Determine the (X, Y) coordinate at the center of the cell enclosing the given text.  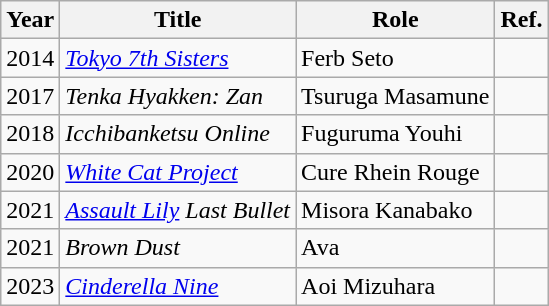
Tsuruga Masamune (396, 96)
Assault Lily Last Bullet (178, 210)
Fuguruma Youhi (396, 134)
Ref. (522, 20)
Misora Kanabako (396, 210)
Role (396, 20)
2014 (30, 58)
Title (178, 20)
Tokyo 7th Sisters (178, 58)
Ferb Seto (396, 58)
2018 (30, 134)
Icchibanketsu Online (178, 134)
Ava (396, 248)
Cure Rhein Rouge (396, 172)
Brown Dust (178, 248)
White Cat Project (178, 172)
Cinderella Nine (178, 286)
Tenka Hyakken: Zan (178, 96)
2020 (30, 172)
2017 (30, 96)
2023 (30, 286)
Year (30, 20)
Aoi Mizuhara (396, 286)
